Extract the (x, y) coordinate from the center of the cell holding the provided text.  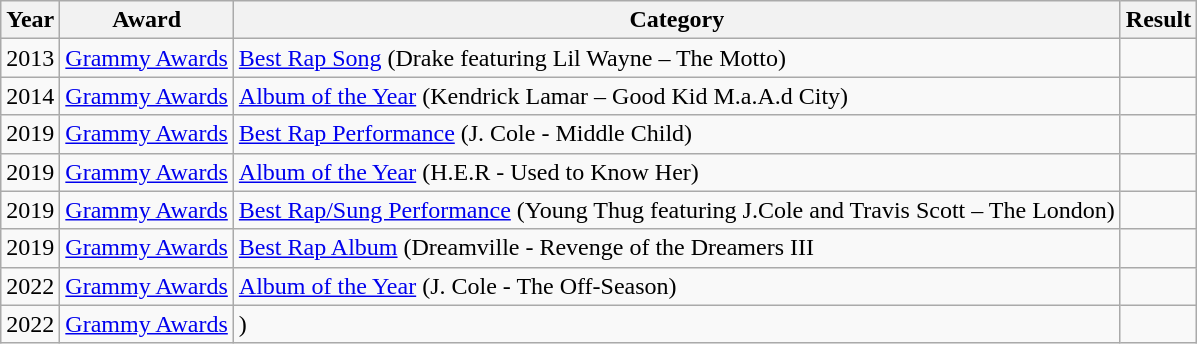
2014 (30, 96)
Album of the Year (H.E.R - Used to Know Her) (676, 172)
Album of the Year (J. Cole - The Off-Season) (676, 286)
Category (676, 20)
Best Rap Song (Drake featuring Lil Wayne – The Motto) (676, 58)
Album of the Year (Kendrick Lamar – Good Kid M.a.A.d City) (676, 96)
) (676, 324)
Best Rap Performance (J. Cole - Middle Child) (676, 134)
Best Rap Album (Dreamville - Revenge of the Dreamers III (676, 248)
2013 (30, 58)
Award (147, 20)
Result (1158, 20)
Best Rap/Sung Performance (Young Thug featuring J.Cole and Travis Scott – The London) (676, 210)
Year (30, 20)
